Extract the [X, Y] coordinate from the center of the cell holding the provided text.  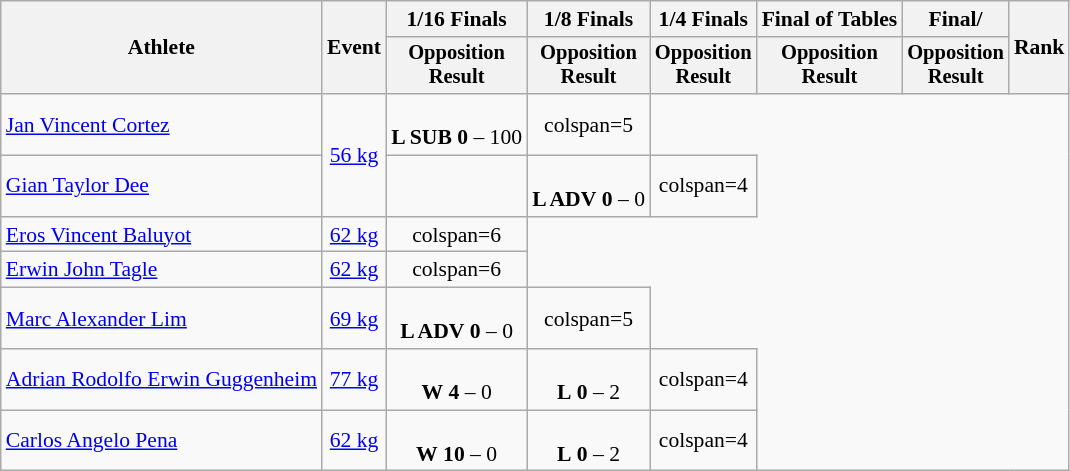
77 kg [354, 380]
Event [354, 48]
1/16 Finals [456, 19]
Final/ [956, 19]
1/4 Finals [704, 19]
56 kg [354, 155]
Marc Alexander Lim [162, 318]
Athlete [162, 48]
Carlos Angelo Pena [162, 440]
L SUB 0 – 100 [456, 124]
Gian Taylor Dee [162, 186]
Adrian Rodolfo Erwin Guggenheim [162, 380]
W 10 – 0 [456, 440]
W 4 – 0 [456, 380]
1/8 Finals [588, 19]
Rank [1040, 48]
Final of Tables [830, 19]
Erwin John Tagle [162, 270]
Eros Vincent Baluyot [162, 235]
Jan Vincent Cortez [162, 124]
69 kg [354, 318]
